Locate the cell with the specified text and output its (X, Y) center coordinate. 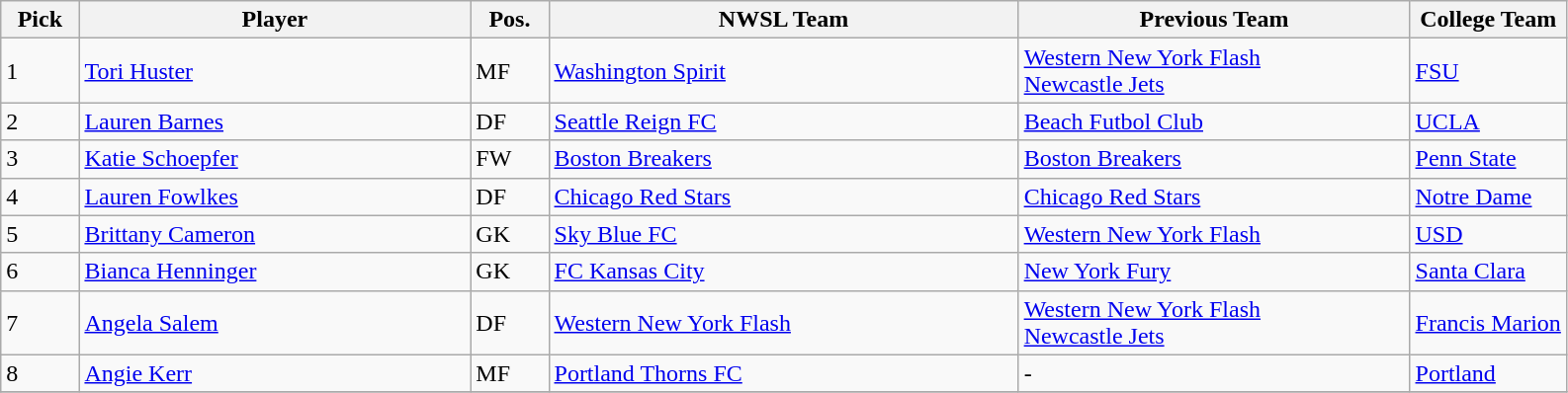
Angie Kerr (275, 373)
Notre Dame (1488, 196)
Sky Blue FC (783, 234)
Beach Futbol Club (1214, 121)
3 (40, 159)
8 (40, 373)
Tori Huster (275, 71)
Santa Clara (1488, 272)
Pick (40, 20)
6 (40, 272)
Katie Schoepfer (275, 159)
Pos. (510, 20)
- (1214, 373)
UCLA (1488, 121)
4 (40, 196)
2 (40, 121)
5 (40, 234)
Brittany Cameron (275, 234)
Lauren Fowlkes (275, 196)
Previous Team (1214, 20)
Seattle Reign FC (783, 121)
FW (510, 159)
FC Kansas City (783, 272)
Lauren Barnes (275, 121)
1 (40, 71)
Washington Spirit (783, 71)
7 (40, 322)
Portland (1488, 373)
USD (1488, 234)
Portland Thorns FC (783, 373)
FSU (1488, 71)
New York Fury (1214, 272)
Angela Salem (275, 322)
College Team (1488, 20)
Francis Marion (1488, 322)
Player (275, 20)
NWSL Team (783, 20)
Penn State (1488, 159)
Bianca Henninger (275, 272)
